Scan for the cell matching the given text and deliver its (X, Y) coordinate at center. 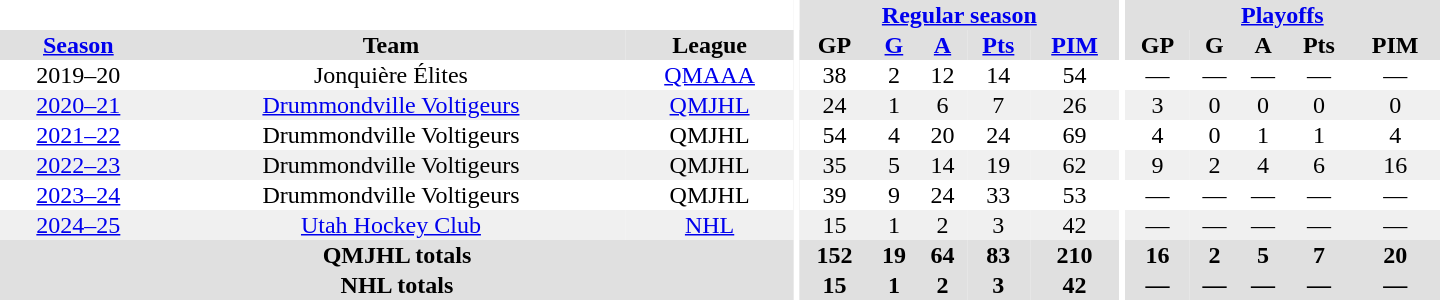
2024–25 (78, 225)
NHL (710, 225)
Playoffs (1282, 15)
152 (834, 255)
64 (942, 255)
83 (998, 255)
QMAAA (710, 75)
38 (834, 75)
Team (392, 45)
NHL totals (397, 285)
2019–20 (78, 75)
62 (1074, 165)
Utah Hockey Club (392, 225)
26 (1074, 105)
69 (1074, 135)
2023–24 (78, 195)
33 (998, 195)
QMJHL totals (397, 255)
League (710, 45)
2020–21 (78, 105)
35 (834, 165)
210 (1074, 255)
39 (834, 195)
2022–23 (78, 165)
2021–22 (78, 135)
Jonquière Élites (392, 75)
Regular season (959, 15)
12 (942, 75)
53 (1074, 195)
Season (78, 45)
